Scan for the cell matching the given text and deliver its (x, y) coordinate at center. 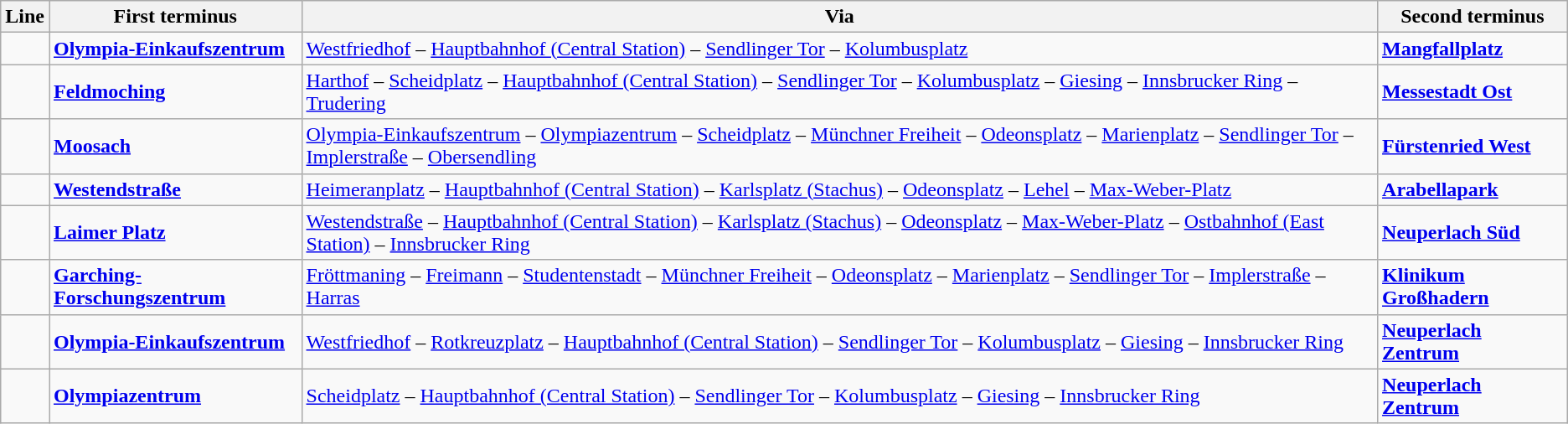
Harthof – Scheidplatz – Hauptbahnhof (Central Station) – Sendlinger Tor – Kolumbusplatz – Giesing – Innsbrucker Ring – Trudering (839, 92)
First terminus (175, 17)
Westfriedhof – Rotkreuzplatz – Hauptbahnhof (Central Station) – Sendlinger Tor – Kolumbusplatz – Giesing – Innsbrucker Ring (839, 342)
Messestadt Ost (1473, 92)
Garching-Forschungszentrum (175, 287)
Olympiazentrum (175, 396)
Olympia-Einkaufszentrum – Olympiazentrum – Scheidplatz – Münchner Freiheit – Odeonsplatz – Marienplatz – Sendlinger Tor – Implerstraße – Obersendling (839, 146)
Scheidplatz – Hauptbahnhof (Central Station) – Sendlinger Tor – Kolumbusplatz – Giesing – Innsbrucker Ring (839, 396)
Feldmoching (175, 92)
Heimeranplatz – Hauptbahnhof (Central Station) – Karlsplatz (Stachus) – Odeonsplatz – Lehel – Max-Weber-Platz (839, 189)
Via (839, 17)
Westfriedhof – Hauptbahnhof (Central Station) – Sendlinger Tor – Kolumbusplatz (839, 49)
Fürstenried West (1473, 146)
Mangfallplatz (1473, 49)
Fröttmaning – Freimann – Studentenstadt – Münchner Freiheit – Odeonsplatz – Marienplatz – Sendlinger Tor – Implerstraße – Harras (839, 287)
Westendstraße (175, 189)
Westendstraße – Hauptbahnhof (Central Station) – Karlsplatz (Stachus) – Odeonsplatz – Max-Weber-Platz – Ostbahnhof (East Station) – Innsbrucker Ring (839, 233)
Klinikum Großhadern (1473, 287)
Laimer Platz (175, 233)
Line (25, 17)
Second terminus (1473, 17)
Arabellapark (1473, 189)
Neuperlach Süd (1473, 233)
Moosach (175, 146)
